From the cell containing the given text, extract its center point as [X, Y] coordinate. 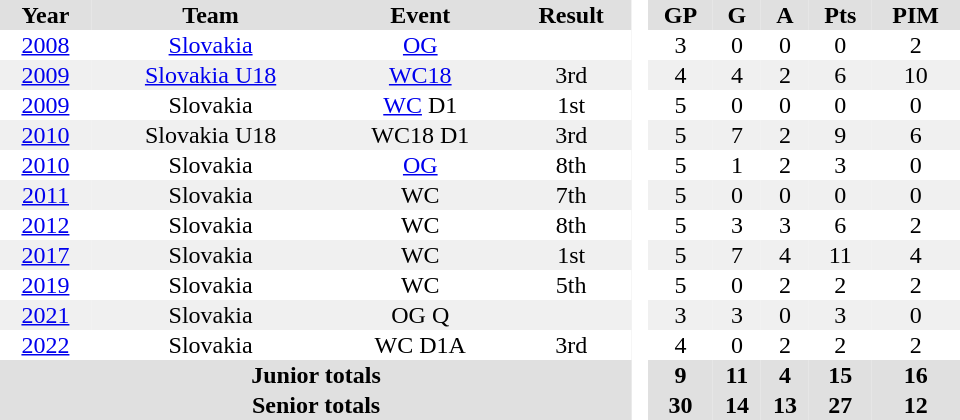
2011 [46, 195]
GP [680, 15]
A [785, 15]
WC18 D1 [420, 135]
OG Q [420, 315]
30 [680, 405]
2012 [46, 225]
WC D1A [420, 345]
2021 [46, 315]
2019 [46, 285]
14 [737, 405]
WC D1 [420, 105]
WC18 [420, 75]
16 [916, 375]
Year [46, 15]
27 [840, 405]
Event [420, 15]
G [737, 15]
Junior totals [316, 375]
13 [785, 405]
15 [840, 375]
5th [571, 285]
Team [210, 15]
PIM [916, 15]
1 [737, 165]
Senior totals [316, 405]
10 [916, 75]
2017 [46, 255]
12 [916, 405]
2008 [46, 45]
Result [571, 15]
7th [571, 195]
2022 [46, 345]
Pts [840, 15]
